For the text-containing cell, return its midpoint in [X, Y] coordinate format. 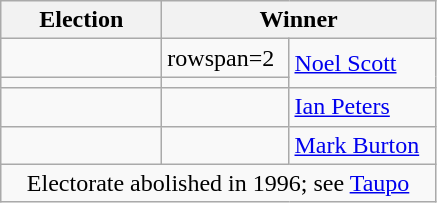
Winner [299, 20]
Noel Scott [362, 64]
Ian Peters [362, 107]
Electorate abolished in 1996; see Taupo [218, 183]
Election [82, 20]
Mark Burton [362, 145]
rowspan=2 [226, 58]
